Detect which cell encompasses the target text, then output its [X, Y] center coordinate. 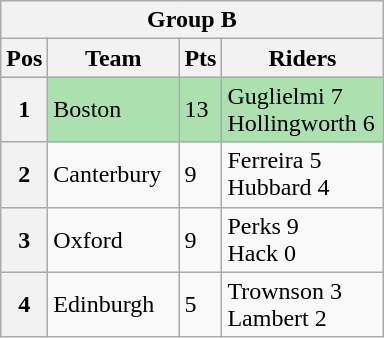
Boston [114, 110]
5 [200, 304]
Guglielmi 7Hollingworth 6 [302, 110]
Oxford [114, 240]
Perks 9Hack 0 [302, 240]
Ferreira 5Hubbard 4 [302, 174]
4 [24, 304]
13 [200, 110]
Group B [192, 20]
2 [24, 174]
Edinburgh [114, 304]
Pos [24, 58]
Riders [302, 58]
Trownson 3Lambert 2 [302, 304]
Canterbury [114, 174]
3 [24, 240]
1 [24, 110]
Pts [200, 58]
Team [114, 58]
